Detect which cell encompasses the target text, then output its (X, Y) center coordinate. 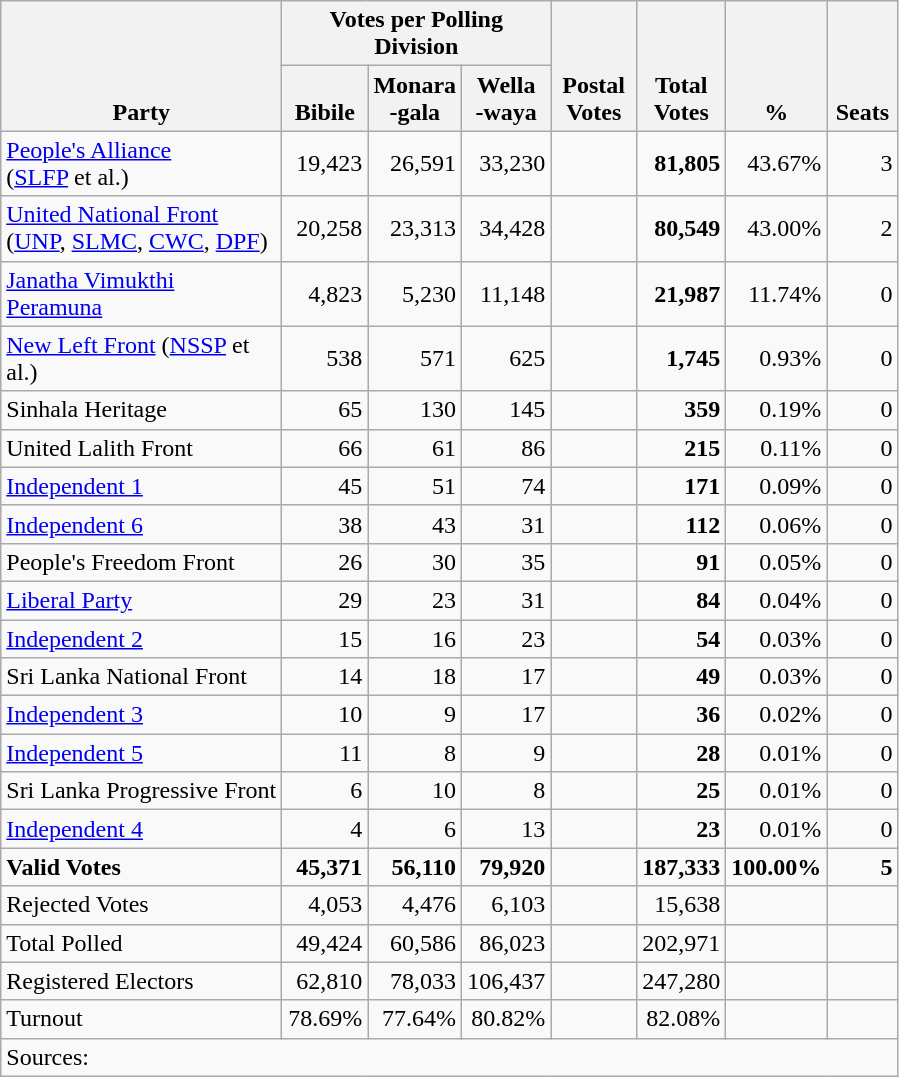
1,745 (682, 358)
0.02% (776, 715)
People's Freedom Front (142, 562)
36 (682, 715)
86 (506, 448)
4 (325, 829)
0.04% (776, 600)
359 (682, 410)
11 (325, 753)
38 (325, 524)
26 (325, 562)
New Left Front (NSSP et al.) (142, 358)
34,428 (506, 228)
PostalVotes (594, 66)
Janatha Vimukthi Peramuna (142, 294)
United Lalith Front (142, 448)
0.09% (776, 486)
106,437 (506, 981)
4,053 (325, 905)
571 (415, 358)
112 (682, 524)
74 (506, 486)
0.05% (776, 562)
45,371 (325, 867)
171 (682, 486)
Votes per Polling Division (416, 34)
Sri Lanka Progressive Front (142, 791)
65 (325, 410)
Monara-gala (415, 98)
45 (325, 486)
23,313 (415, 228)
Seats (862, 66)
Sources: (450, 1057)
43.67% (776, 164)
80.82% (506, 1019)
86,023 (506, 943)
28 (682, 753)
11,148 (506, 294)
Independent 4 (142, 829)
5 (862, 867)
5,230 (415, 294)
215 (682, 448)
82.08% (682, 1019)
Independent 1 (142, 486)
145 (506, 410)
19,423 (325, 164)
2 (862, 228)
538 (325, 358)
56,110 (415, 867)
16 (415, 639)
Independent 3 (142, 715)
Sri Lanka National Front (142, 677)
Party (142, 66)
49 (682, 677)
61 (415, 448)
Total Votes (682, 66)
Independent 5 (142, 753)
202,971 (682, 943)
30 (415, 562)
0.19% (776, 410)
130 (415, 410)
6,103 (506, 905)
54 (682, 639)
80,549 (682, 228)
Independent 6 (142, 524)
43 (415, 524)
18 (415, 677)
United National Front(UNP, SLMC, CWC, DPF) (142, 228)
0.11% (776, 448)
91 (682, 562)
14 (325, 677)
81,805 (682, 164)
0.93% (776, 358)
100.00% (776, 867)
Sinhala Heritage (142, 410)
Total Polled (142, 943)
15 (325, 639)
66 (325, 448)
4,823 (325, 294)
79,920 (506, 867)
77.64% (415, 1019)
Liberal Party (142, 600)
Turnout (142, 1019)
43.00% (776, 228)
Valid Votes (142, 867)
3 (862, 164)
62,810 (325, 981)
35 (506, 562)
60,586 (415, 943)
Bibile (325, 98)
21,987 (682, 294)
25 (682, 791)
49,424 (325, 943)
People's Alliance(SLFP et al.) (142, 164)
Independent 2 (142, 639)
13 (506, 829)
11.74% (776, 294)
51 (415, 486)
187,333 (682, 867)
20,258 (325, 228)
4,476 (415, 905)
% (776, 66)
84 (682, 600)
26,591 (415, 164)
625 (506, 358)
0.06% (776, 524)
Rejected Votes (142, 905)
Registered Electors (142, 981)
78.69% (325, 1019)
78,033 (415, 981)
247,280 (682, 981)
15,638 (682, 905)
33,230 (506, 164)
29 (325, 600)
Wella-waya (506, 98)
